Find where the given text appears and provide that cell's center as (x, y) coordinate. 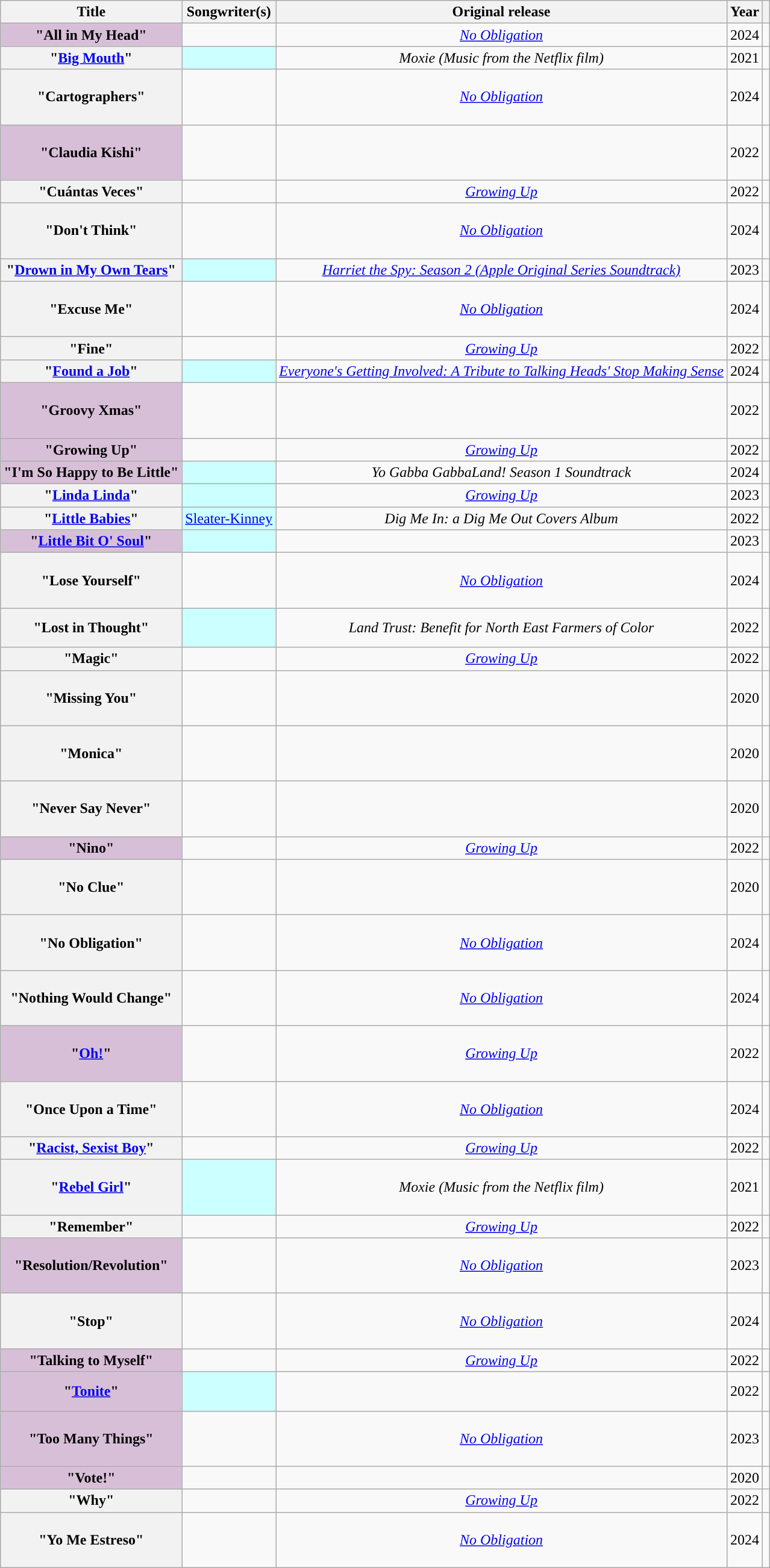
"Growing Up" (92, 450)
"Big Mouth" (92, 58)
"Little Babies" (92, 518)
Original release (501, 12)
"Racist, Sexist Boy" (92, 1148)
"Don't Think" (92, 231)
"Fine" (92, 348)
"Talking to Myself" (92, 1360)
"Found a Job" (92, 371)
"Vote!" (92, 1478)
"Tonite" (92, 1391)
Harriet the Spy: Season 2 (Apple Original Series Soundtrack) (501, 270)
"Why" (92, 1501)
"Cuántas Veces" (92, 191)
"Too Many Things" (92, 1439)
"Never Say Never" (92, 809)
"Once Upon a Time" (92, 1109)
"All in My Head" (92, 35)
"Magic" (92, 659)
Yo Gabba GabbaLand! Season 1 Soundtrack (501, 473)
"I'm So Happy to Be Little" (92, 473)
"Stop" (92, 1321)
"Linda Linda" (92, 496)
"Monica" (92, 753)
Songwriter(s) (229, 12)
Year (745, 12)
Everyone's Getting Involved: A Tribute to Talking Heads' Stop Making Sense (501, 371)
Sleater-Kinney (229, 518)
Title (92, 12)
"Drown in My Own Tears" (92, 270)
"Yo Me Estreso" (92, 1540)
Land Trust: Benefit for North East Farmers of Color (501, 627)
"Excuse Me" (92, 309)
"Nino" (92, 848)
"Rebel Girl" (92, 1187)
"Little Bit O' Soul" (92, 541)
"Missing You" (92, 698)
"Claudia Kishi" (92, 152)
"Lost in Thought" (92, 627)
"Nothing Would Change" (92, 998)
"Lose Yourself" (92, 580)
"Cartographers" (92, 97)
"Oh!" (92, 1053)
Dig Me In: a Dig Me Out Covers Album (501, 518)
"No Clue" (92, 887)
"Remember" (92, 1227)
"Resolution/Revolution" (92, 1266)
"Groovy Xmas" (92, 410)
"No Obligation" (92, 942)
